Return the [x, y] coordinate for the center point of the cell that contains the specified text.  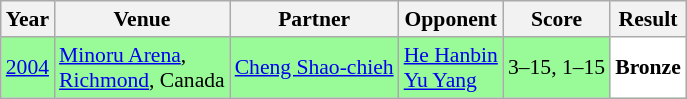
Venue [142, 19]
Result [648, 19]
Year [28, 19]
2004 [28, 68]
Cheng Shao-chieh [314, 68]
3–15, 1–15 [556, 68]
Partner [314, 19]
Minoru Arena,Richmond, Canada [142, 68]
Opponent [451, 19]
Score [556, 19]
Bronze [648, 68]
He Hanbin Yu Yang [451, 68]
